Extract the [X, Y] coordinate from the center of the cell holding the provided text.  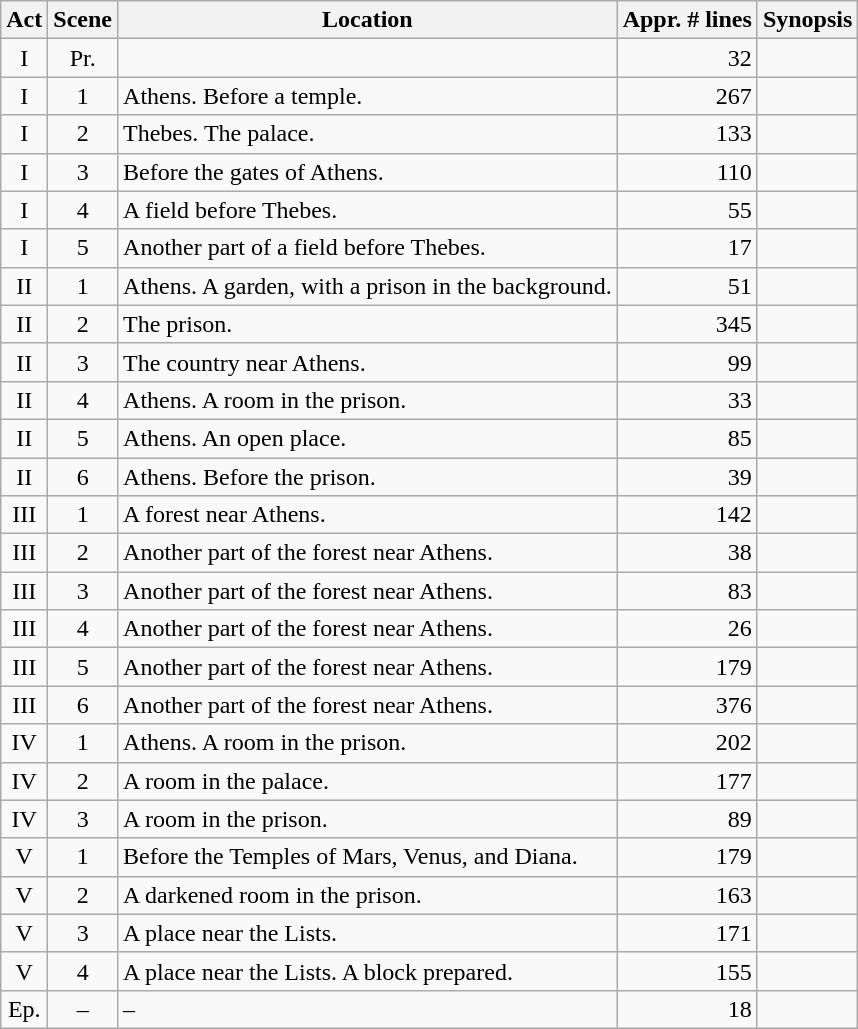
345 [687, 324]
A place near the Lists. [368, 933]
Athens. Before a temple. [368, 96]
83 [687, 591]
Scene [83, 20]
38 [687, 553]
A place near the Lists. A block prepared. [368, 971]
155 [687, 971]
Act [24, 20]
Ep. [24, 1009]
The prison. [368, 324]
267 [687, 96]
Another part of a field before Thebes. [368, 248]
Location [368, 20]
A darkened room in the prison. [368, 895]
Thebes. The palace. [368, 134]
39 [687, 477]
142 [687, 515]
33 [687, 400]
Synopsis [807, 20]
A field before Thebes. [368, 210]
55 [687, 210]
18 [687, 1009]
Before the gates of Athens. [368, 172]
89 [687, 819]
Appr. # lines [687, 20]
376 [687, 705]
Before the Temples of Mars, Venus, and Diana. [368, 857]
202 [687, 743]
17 [687, 248]
32 [687, 58]
A forest near Athens. [368, 515]
51 [687, 286]
A room in the prison. [368, 819]
Athens. An open place. [368, 438]
171 [687, 933]
163 [687, 895]
Athens. Before the prison. [368, 477]
The country near Athens. [368, 362]
Pr. [83, 58]
177 [687, 781]
26 [687, 629]
Athens. A garden, with a prison in the background. [368, 286]
110 [687, 172]
133 [687, 134]
A room in the palace. [368, 781]
99 [687, 362]
85 [687, 438]
